Return the [x, y] coordinate for the center point of the cell that contains the specified text.  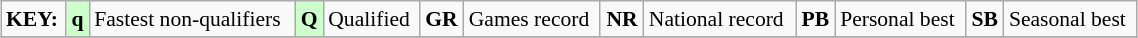
q [78, 19]
National record [720, 19]
Q [309, 19]
Personal best [900, 19]
KEY: [34, 19]
PB [816, 19]
Seasonal best [1070, 19]
GR [442, 19]
Fastest non-qualifiers [192, 19]
Qualified [371, 19]
Games record [532, 19]
NR [622, 19]
SB [985, 19]
